Extract the [X, Y] coordinate from the center of the cell holding the provided text.  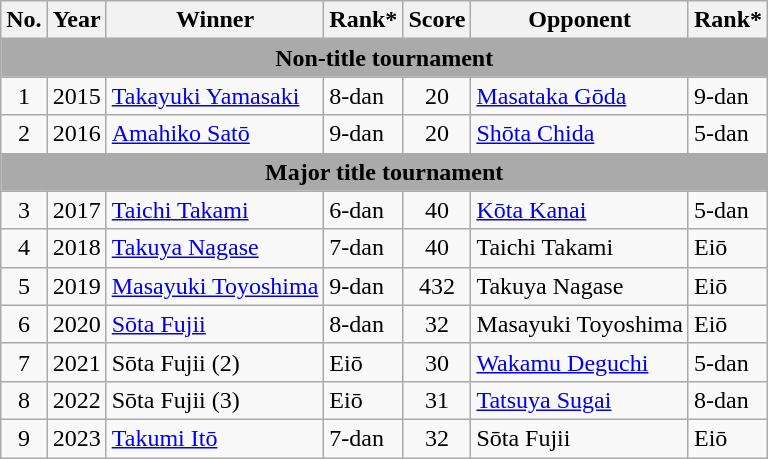
2019 [76, 286]
Amahiko Satō [215, 134]
Sōta Fujii (3) [215, 400]
2023 [76, 438]
2021 [76, 362]
Shōta Chida [580, 134]
2015 [76, 96]
30 [437, 362]
2 [24, 134]
Non-title tournament [384, 58]
Takayuki Yamasaki [215, 96]
5 [24, 286]
8 [24, 400]
Masataka Gōda [580, 96]
Winner [215, 20]
2016 [76, 134]
Sōta Fujii (2) [215, 362]
2018 [76, 248]
Wakamu Deguchi [580, 362]
432 [437, 286]
Score [437, 20]
9 [24, 438]
Takumi Itō [215, 438]
6-dan [364, 210]
7 [24, 362]
No. [24, 20]
31 [437, 400]
4 [24, 248]
Year [76, 20]
Opponent [580, 20]
2017 [76, 210]
1 [24, 96]
3 [24, 210]
2022 [76, 400]
6 [24, 324]
2020 [76, 324]
Tatsuya Sugai [580, 400]
Kōta Kanai [580, 210]
Major title tournament [384, 172]
